Extract the (X, Y) coordinate from the center of the cell holding the provided text.  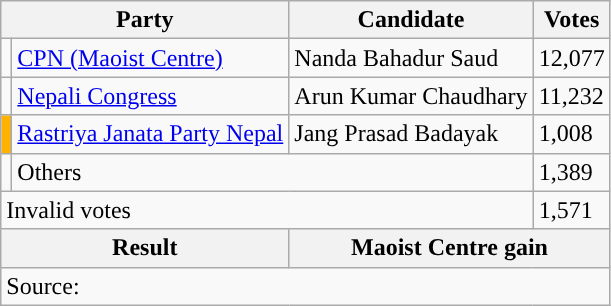
CPN (Maoist Centre) (150, 58)
1,389 (572, 172)
Rastriya Janata Party Nepal (150, 134)
Arun Kumar Chaudhary (411, 96)
Party (145, 20)
12,077 (572, 58)
Nanda Bahadur Saud (411, 58)
Candidate (411, 20)
Result (145, 248)
Invalid votes (267, 210)
Others (272, 172)
Maoist Centre gain (450, 248)
Jang Prasad Badayak (411, 134)
Nepali Congress (150, 96)
Votes (572, 20)
Source: (306, 286)
1,571 (572, 210)
11,232 (572, 96)
1,008 (572, 134)
